Search for the cell housing the specified text and yield its [X, Y] center coordinate. 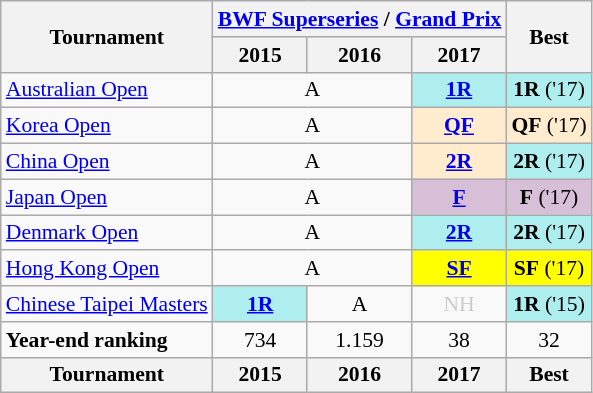
Korea Open [107, 126]
Year-end ranking [107, 340]
SF [460, 269]
1R ('15) [548, 304]
1.159 [359, 340]
Australian Open [107, 90]
QF [460, 126]
1R ('17) [548, 90]
Chinese Taipei Masters [107, 304]
32 [548, 340]
Hong Kong Open [107, 269]
F [460, 197]
BWF Superseries / Grand Prix [360, 19]
734 [260, 340]
Denmark Open [107, 233]
Japan Open [107, 197]
SF ('17) [548, 269]
QF ('17) [548, 126]
NH [460, 304]
China Open [107, 162]
F ('17) [548, 197]
38 [460, 340]
